Capture the cell that displays the provided text and extract its [x, y] central coordinate. 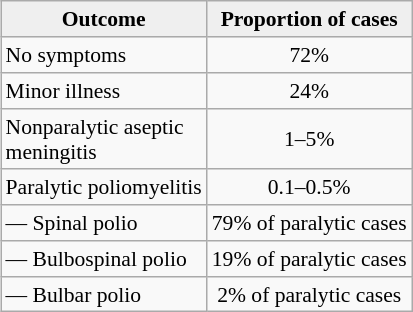
19% of paralytic cases [310, 259]
— Bulbar polio [104, 294]
Proportion of cases [310, 19]
79% of paralytic cases [310, 223]
72% [310, 55]
— Bulbospinal polio [104, 259]
Outcome [104, 19]
Minor illness [104, 91]
Nonparalytic aseptic meningitis [104, 138]
2% of paralytic cases [310, 294]
24% [310, 91]
No symptoms [104, 55]
— Spinal polio [104, 223]
Paralytic poliomyelitis [104, 187]
1–5% [310, 138]
0.1–0.5% [310, 187]
